Pinpoint the cell where the given text exists, returning its [x, y] midpoint coordinate. 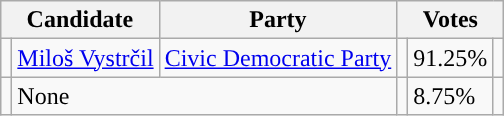
None [204, 96]
Party [278, 20]
Candidate [80, 20]
Civic Democratic Party [278, 58]
91.25% [450, 58]
8.75% [450, 96]
Votes [450, 20]
Miloš Vystrčil [86, 58]
